Output the (x, y) coordinate of the center of the cell containing the given text.  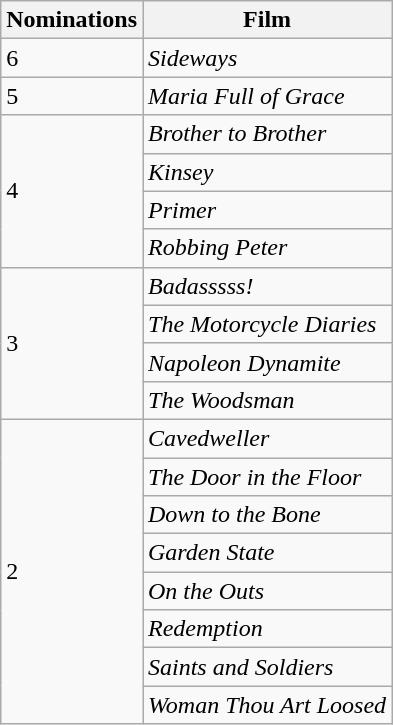
2 (72, 571)
Badasssss! (266, 286)
Down to the Bone (266, 515)
Woman Thou Art Loosed (266, 705)
Film (266, 20)
Redemption (266, 629)
Nominations (72, 20)
Saints and Soldiers (266, 667)
4 (72, 191)
6 (72, 58)
3 (72, 343)
Robbing Peter (266, 248)
Cavedweller (266, 438)
The Motorcycle Diaries (266, 324)
Napoleon Dynamite (266, 362)
Brother to Brother (266, 134)
Maria Full of Grace (266, 96)
Primer (266, 210)
5 (72, 96)
Sideways (266, 58)
The Door in the Floor (266, 477)
Kinsey (266, 172)
The Woodsman (266, 400)
On the Outs (266, 591)
Garden State (266, 553)
